Output the (x, y) coordinate of the center of the cell containing the given text.  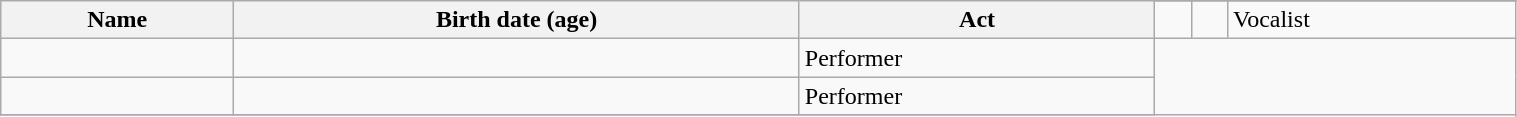
Birth date (age) (517, 20)
Vocalist (1372, 20)
Act (977, 20)
Name (118, 20)
